Detect which cell encompasses the target text, then output its (X, Y) center coordinate. 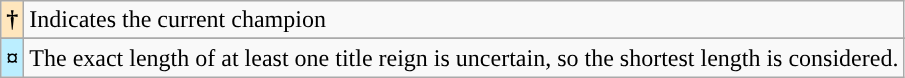
¤ (12, 58)
† (12, 20)
The exact length of at least one title reign is uncertain, so the shortest length is considered. (464, 58)
Indicates the current champion (464, 20)
